Determine the [x, y] coordinate at the center of the cell enclosing the given text.  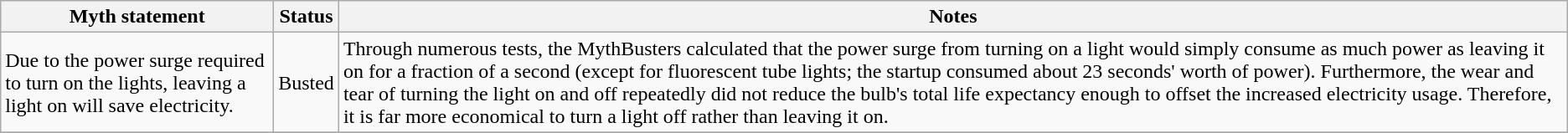
Myth statement [137, 17]
Due to the power surge required to turn on the lights, leaving a light on will save electricity. [137, 82]
Busted [307, 82]
Status [307, 17]
Notes [953, 17]
